Pinpoint the cell where the given text exists, returning its (x, y) midpoint coordinate. 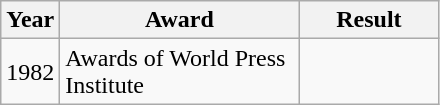
Awards of World Press Institute (180, 72)
Year (30, 20)
1982 (30, 72)
Award (180, 20)
Result (369, 20)
